Output the (x, y) coordinate of the center of the cell containing the given text.  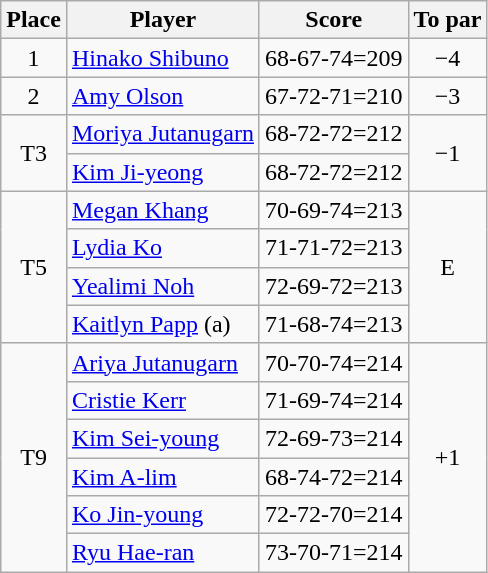
2 (34, 96)
Moriya Jutanugarn (162, 134)
Megan Khang (162, 210)
Kim A-lim (162, 477)
Kim Sei-young (162, 438)
−4 (448, 58)
68-74-72=214 (334, 477)
T3 (34, 153)
Kim Ji-yeong (162, 172)
To par (448, 20)
T9 (34, 457)
Lydia Ko (162, 248)
Player (162, 20)
67-72-71=210 (334, 96)
Cristie Kerr (162, 400)
73-70-71=214 (334, 553)
Ko Jin-young (162, 515)
−3 (448, 96)
Place (34, 20)
70-69-74=213 (334, 210)
71-69-74=214 (334, 400)
Ryu Hae-ran (162, 553)
Kaitlyn Papp (a) (162, 324)
71-68-74=213 (334, 324)
70-70-74=214 (334, 362)
Amy Olson (162, 96)
72-69-72=213 (334, 286)
T5 (34, 267)
71-71-72=213 (334, 248)
−1 (448, 153)
72-69-73=214 (334, 438)
72-72-70=214 (334, 515)
Score (334, 20)
E (448, 267)
Hinako Shibuno (162, 58)
68-67-74=209 (334, 58)
Ariya Jutanugarn (162, 362)
Yealimi Noh (162, 286)
+1 (448, 457)
1 (34, 58)
